Determine the [X, Y] coordinate at the center of the cell enclosing the given text.  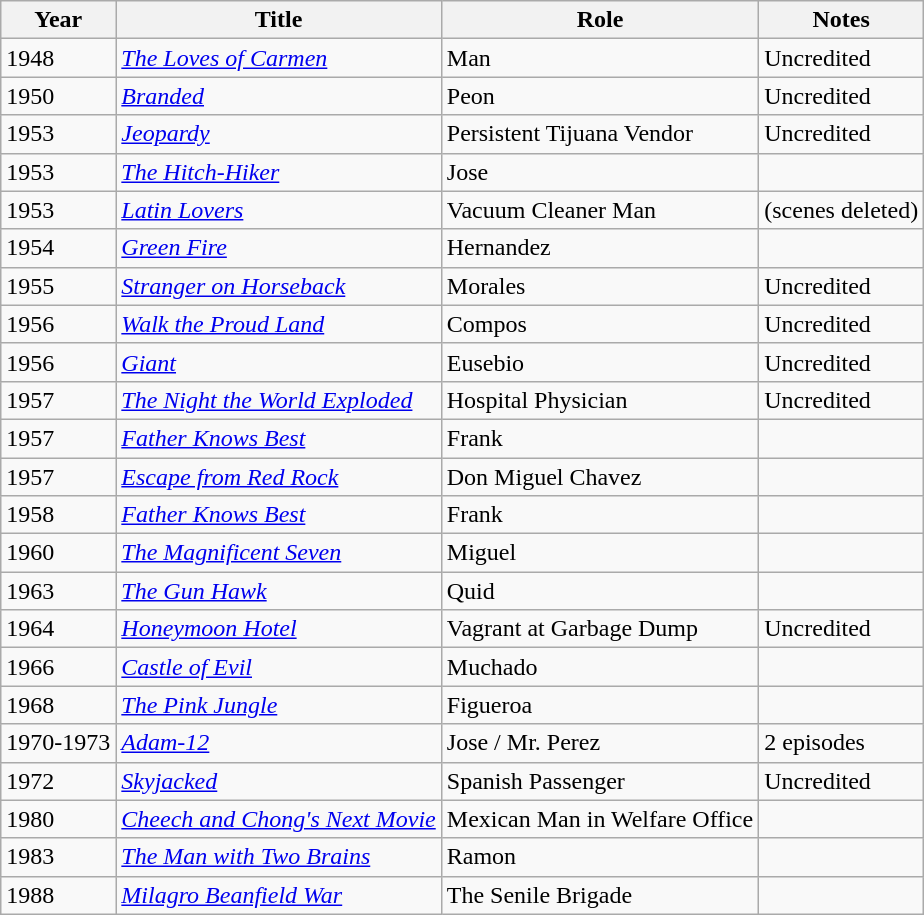
Milagro Beanfield War [278, 895]
1972 [58, 781]
Giant [278, 362]
Jose [600, 172]
Muchado [600, 667]
Castle of Evil [278, 667]
1950 [58, 96]
The Gun Hawk [278, 591]
The Hitch-Hiker [278, 172]
Escape from Red Rock [278, 477]
Mexican Man in Welfare Office [600, 819]
Hernandez [600, 248]
Persistent Tijuana Vendor [600, 134]
Branded [278, 96]
Spanish Passenger [600, 781]
Role [600, 20]
Skyjacked [278, 781]
1980 [58, 819]
The Night the World Exploded [278, 400]
1970-1973 [58, 743]
Honeymoon Hotel [278, 629]
The Senile Brigade [600, 895]
Vagrant at Garbage Dump [600, 629]
Peon [600, 96]
Quid [600, 591]
Title [278, 20]
Latin Lovers [278, 210]
The Pink Jungle [278, 705]
Man [600, 58]
Jeopardy [278, 134]
1988 [58, 895]
Notes [842, 20]
The Magnificent Seven [278, 553]
The Loves of Carmen [278, 58]
The Man with Two Brains [278, 857]
Cheech and Chong's Next Movie [278, 819]
1968 [58, 705]
Compos [600, 324]
1955 [58, 286]
1966 [58, 667]
Morales [600, 286]
(scenes deleted) [842, 210]
Vacuum Cleaner Man [600, 210]
1960 [58, 553]
2 episodes [842, 743]
Miguel [600, 553]
1964 [58, 629]
Figueroa [600, 705]
1983 [58, 857]
Green Fire [278, 248]
1948 [58, 58]
Stranger on Horseback [278, 286]
1954 [58, 248]
Ramon [600, 857]
Jose / Mr. Perez [600, 743]
1958 [58, 515]
Hospital Physician [600, 400]
Eusebio [600, 362]
Year [58, 20]
Walk the Proud Land [278, 324]
Don Miguel Chavez [600, 477]
1963 [58, 591]
Adam-12 [278, 743]
